Extract the (X, Y) coordinate from the center of the cell holding the provided text.  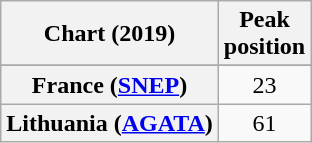
Chart (2019) (110, 34)
Peakposition (264, 34)
61 (264, 123)
Lithuania (AGATA) (110, 123)
France (SNEP) (110, 85)
23 (264, 85)
